Return the (X, Y) coordinate for the center point of the cell that contains the specified text.  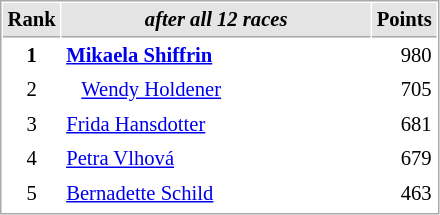
Mikaela Shiffrin (216, 56)
681 (404, 124)
Rank (32, 20)
679 (404, 158)
463 (404, 194)
Petra Vlhová (216, 158)
4 (32, 158)
Bernadette Schild (216, 194)
Wendy Holdener (216, 90)
2 (32, 90)
980 (404, 56)
Frida Hansdotter (216, 124)
3 (32, 124)
after all 12 races (216, 20)
5 (32, 194)
705 (404, 90)
Points (404, 20)
1 (32, 56)
